Determine the [X, Y] coordinate at the center of the cell enclosing the given text.  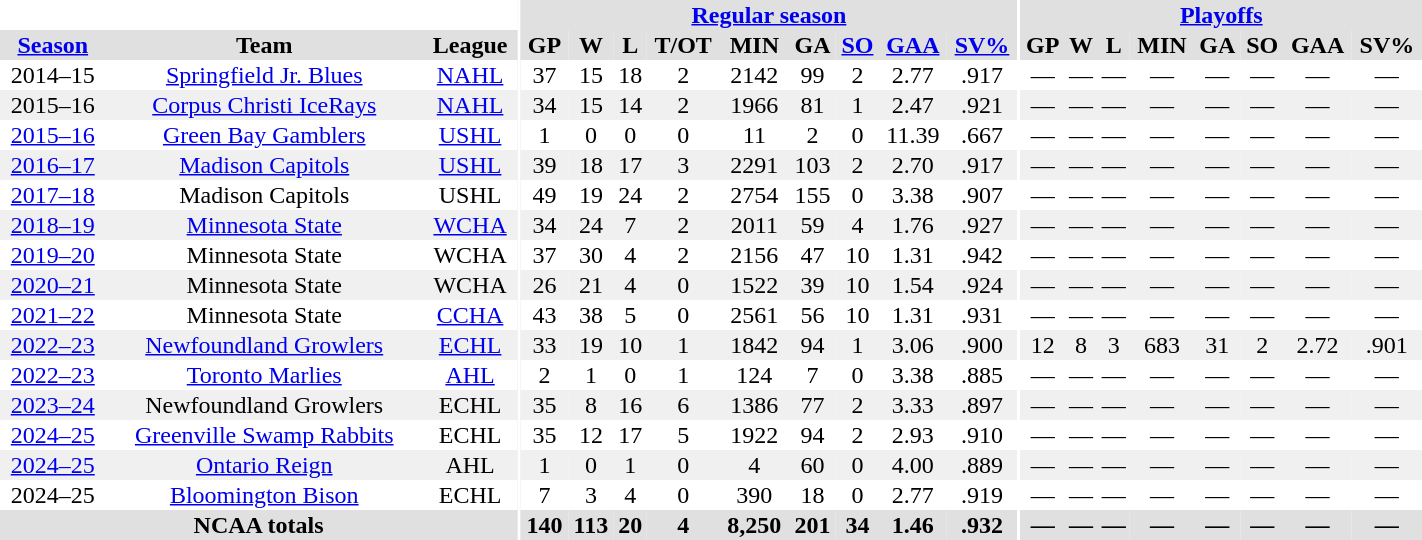
140 [544, 525]
.901 [1387, 345]
11 [754, 135]
Toronto Marlies [264, 375]
14 [630, 105]
2019–20 [53, 255]
683 [1162, 345]
1922 [754, 435]
3.33 [913, 405]
1.54 [913, 285]
CCHA [470, 315]
2017–18 [53, 195]
2142 [754, 75]
2016–17 [53, 165]
1386 [754, 405]
81 [812, 105]
59 [812, 225]
.931 [982, 315]
.907 [982, 195]
.900 [982, 345]
Corpus Christi IceRays [264, 105]
2561 [754, 315]
2291 [754, 165]
1966 [754, 105]
.921 [982, 105]
2021–22 [53, 315]
2018–19 [53, 225]
Season [53, 45]
.919 [982, 495]
2014–15 [53, 75]
390 [754, 495]
2156 [754, 255]
2023–24 [53, 405]
20 [630, 525]
League [470, 45]
.924 [982, 285]
.932 [982, 525]
30 [591, 255]
Springfield Jr. Blues [264, 75]
2.93 [913, 435]
11.39 [913, 135]
26 [544, 285]
38 [591, 315]
1842 [754, 345]
NCAA totals [258, 525]
Playoffs [1222, 15]
6 [684, 405]
Ontario Reign [264, 465]
.889 [982, 465]
77 [812, 405]
155 [812, 195]
T/OT [684, 45]
8,250 [754, 525]
2011 [754, 225]
1522 [754, 285]
.927 [982, 225]
2.70 [913, 165]
Green Bay Gamblers [264, 135]
33 [544, 345]
2754 [754, 195]
99 [812, 75]
.667 [982, 135]
Regular season [769, 15]
56 [812, 315]
1.76 [913, 225]
31 [1218, 345]
47 [812, 255]
Bloomington Bison [264, 495]
49 [544, 195]
2.47 [913, 105]
Team [264, 45]
103 [812, 165]
2.72 [1317, 345]
Greenville Swamp Rabbits [264, 435]
124 [754, 375]
.910 [982, 435]
3.06 [913, 345]
2020–21 [53, 285]
.897 [982, 405]
60 [812, 465]
201 [812, 525]
1.46 [913, 525]
113 [591, 525]
.885 [982, 375]
43 [544, 315]
21 [591, 285]
16 [630, 405]
4.00 [913, 465]
.942 [982, 255]
